For the text-containing cell, return its midpoint in (x, y) coordinate format. 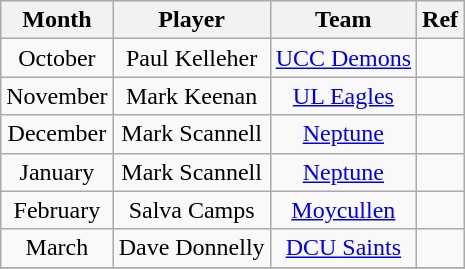
Month (57, 20)
Paul Kelleher (192, 58)
UL Eagles (343, 96)
February (57, 210)
Player (192, 20)
Team (343, 20)
DCU Saints (343, 248)
March (57, 248)
Mark Keenan (192, 96)
October (57, 58)
UCC Demons (343, 58)
Dave Donnelly (192, 248)
January (57, 172)
Moycullen (343, 210)
November (57, 96)
Ref (440, 20)
December (57, 134)
Salva Camps (192, 210)
